Extract the [x, y] coordinate from the center of the cell holding the provided text.  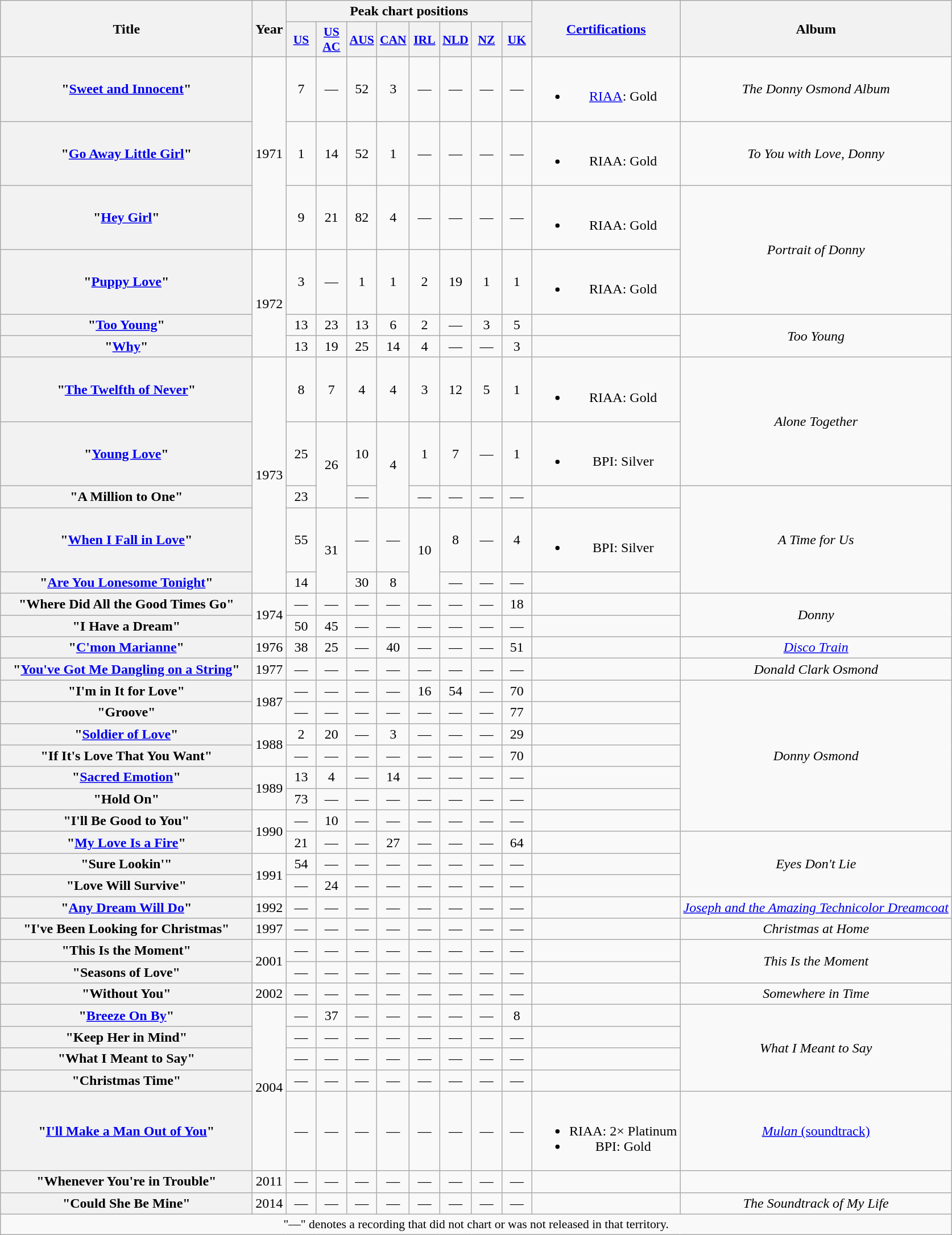
Alone Together [816, 421]
Certifications [606, 28]
RIAA: 2× PlatinumBPI: Gold [606, 1131]
"I'm in It for Love" [126, 691]
"Without You" [126, 994]
"Soldier of Love" [126, 734]
"Where Did All the Good Times Go" [126, 604]
"This Is the Moment" [126, 951]
"My Love Is a Fire" [126, 842]
"Go Away Little Girl" [126, 154]
16 [424, 691]
"When I Fall in Love" [126, 539]
"Why" [126, 346]
"I'll Make a Man Out of You" [126, 1131]
"The Twelfth of Never" [126, 389]
"Love Will Survive" [126, 885]
IRL [424, 40]
Donald Clark Osmond [816, 669]
NLD [456, 40]
18 [516, 604]
1976 [270, 648]
"I'll Be Good to You" [126, 820]
1973 [270, 475]
9 [301, 217]
"Hold On" [126, 799]
"Could She Be Mine" [126, 1203]
Donny Osmond [816, 756]
1971 [270, 154]
31 [331, 550]
A Time for Us [816, 539]
2001 [270, 962]
The Soundtrack of My Life [816, 1203]
"Sacred Emotion" [126, 777]
51 [516, 648]
Christmas at Home [816, 929]
This Is the Moment [816, 962]
"I've Been Looking for Christmas" [126, 929]
1972 [270, 304]
"A Million to One" [126, 496]
Title [126, 28]
The Donny Osmond Album [816, 89]
NZ [487, 40]
"Sure Lookin'" [126, 864]
USAC [331, 40]
Eyes Don't Lie [816, 864]
"You've Got Me Dangling on a String" [126, 669]
30 [362, 583]
Joseph and the Amazing Technicolor Dreamcoat [816, 907]
What I Meant to Say [816, 1048]
1997 [270, 929]
50 [301, 626]
1974 [270, 615]
27 [394, 842]
29 [516, 734]
"Whenever You're in Trouble" [126, 1182]
Portrait of Donny [816, 250]
6 [394, 325]
1992 [270, 907]
Donny [816, 615]
37 [331, 1016]
20 [331, 734]
1977 [270, 669]
2004 [270, 1088]
"Are You Lonesome Tonight" [126, 583]
UK [516, 40]
24 [331, 885]
Too Young [816, 335]
"If It's Love That You Want" [126, 756]
"—" denotes a recording that did not chart or was not released in that territory. [477, 1224]
US [301, 40]
38 [301, 648]
1988 [270, 745]
"C'mon Marianne" [126, 648]
Peak chart positions [409, 11]
82 [362, 217]
"Christmas Time" [126, 1080]
55 [301, 539]
73 [301, 799]
Mulan (soundtrack) [816, 1131]
"Hey Girl" [126, 217]
2011 [270, 1182]
"Young Love" [126, 454]
Album [816, 28]
40 [394, 648]
CAN [394, 40]
26 [331, 464]
"Sweet and Innocent" [126, 89]
1991 [270, 875]
64 [516, 842]
"Any Dream Will Do" [126, 907]
1989 [270, 788]
"What I Meant to Say" [126, 1059]
12 [456, 389]
"Groove" [126, 712]
"I Have a Dream" [126, 626]
"Keep Her in Mind" [126, 1037]
"Too Young" [126, 325]
1987 [270, 702]
"Breeze On By" [126, 1016]
45 [331, 626]
1990 [270, 831]
"Seasons of Love" [126, 972]
77 [516, 712]
Year [270, 28]
To You with Love, Donny [816, 154]
"Puppy Love" [126, 282]
2014 [270, 1203]
AUS [362, 40]
Disco Train [816, 648]
Somewhere in Time [816, 994]
2002 [270, 994]
